Find where the given text appears and provide that cell's center as (x, y) coordinate. 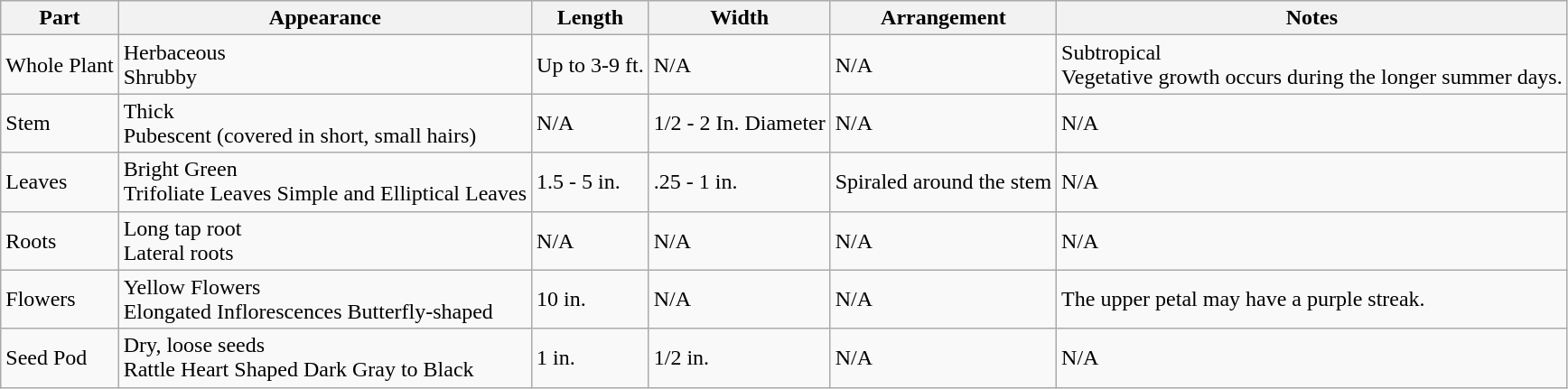
Arrangement (943, 18)
HerbaceousShrubby (325, 65)
Appearance (325, 18)
Part (60, 18)
.25 - 1 in. (739, 182)
Seed Pod (60, 357)
Bright GreenTrifoliate Leaves Simple and Elliptical Leaves (325, 182)
Dry, loose seedsRattle Heart Shaped Dark Gray to Black (325, 357)
1/2 - 2 In. Diameter (739, 123)
1.5 - 5 in. (591, 182)
ThickPubescent (covered in short, small hairs) (325, 123)
The upper petal may have a purple streak. (1312, 300)
Length (591, 18)
SubtropicalVegetative growth occurs during the longer summer days. (1312, 65)
Notes (1312, 18)
1/2 in. (739, 357)
Leaves (60, 182)
Stem (60, 123)
Up to 3-9 ft. (591, 65)
Whole Plant (60, 65)
1 in. (591, 357)
10 in. (591, 300)
Width (739, 18)
Long tap rootLateral roots (325, 240)
Yellow FlowersElongated Inflorescences Butterfly-shaped (325, 300)
Spiraled around the stem (943, 182)
Roots (60, 240)
Flowers (60, 300)
